Output the (x, y) coordinate of the center of the cell containing the given text.  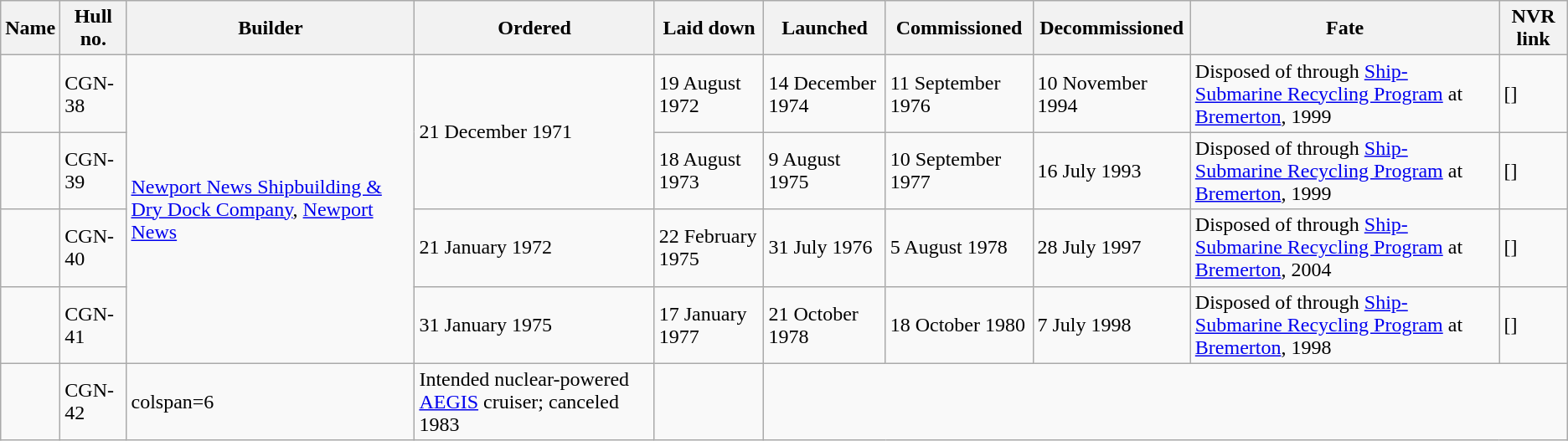
CGN-41 (94, 325)
9 August 1975 (824, 171)
CGN-38 (94, 94)
7 July 1998 (1112, 325)
31 July 1976 (824, 248)
10 September 1977 (959, 171)
16 July 1993 (1112, 171)
14 December 1974 (824, 94)
Ordered (534, 28)
Builder (271, 28)
Launched (824, 28)
CGN-39 (94, 171)
Disposed of through Ship-Submarine Recycling Program at Bremerton, 1998 (1345, 325)
Newport News Shipbuilding & Dry Dock Company, Newport News (271, 209)
21 October 1978 (824, 325)
10 November 1994 (1112, 94)
Hull no. (94, 28)
Commissioned (959, 28)
Laid down (709, 28)
5 August 1978 (959, 248)
19 August 1972 (709, 94)
Disposed of through Ship-Submarine Recycling Program at Bremerton, 2004 (1345, 248)
17 January 1977 (709, 325)
18 August 1973 (709, 171)
21 December 1971 (534, 132)
Decommissioned (1112, 28)
22 February 1975 (709, 248)
Name (30, 28)
Intended nuclear-powered AEGIS cruiser; canceled 1983 (534, 402)
CGN-42 (94, 402)
18 October 1980 (959, 325)
CGN-40 (94, 248)
31 January 1975 (534, 325)
Fate (1345, 28)
21 January 1972 (534, 248)
28 July 1997 (1112, 248)
colspan=6 (271, 402)
NVR link (1533, 28)
11 September 1976 (959, 94)
